Detect which cell encompasses the target text, then output its (x, y) center coordinate. 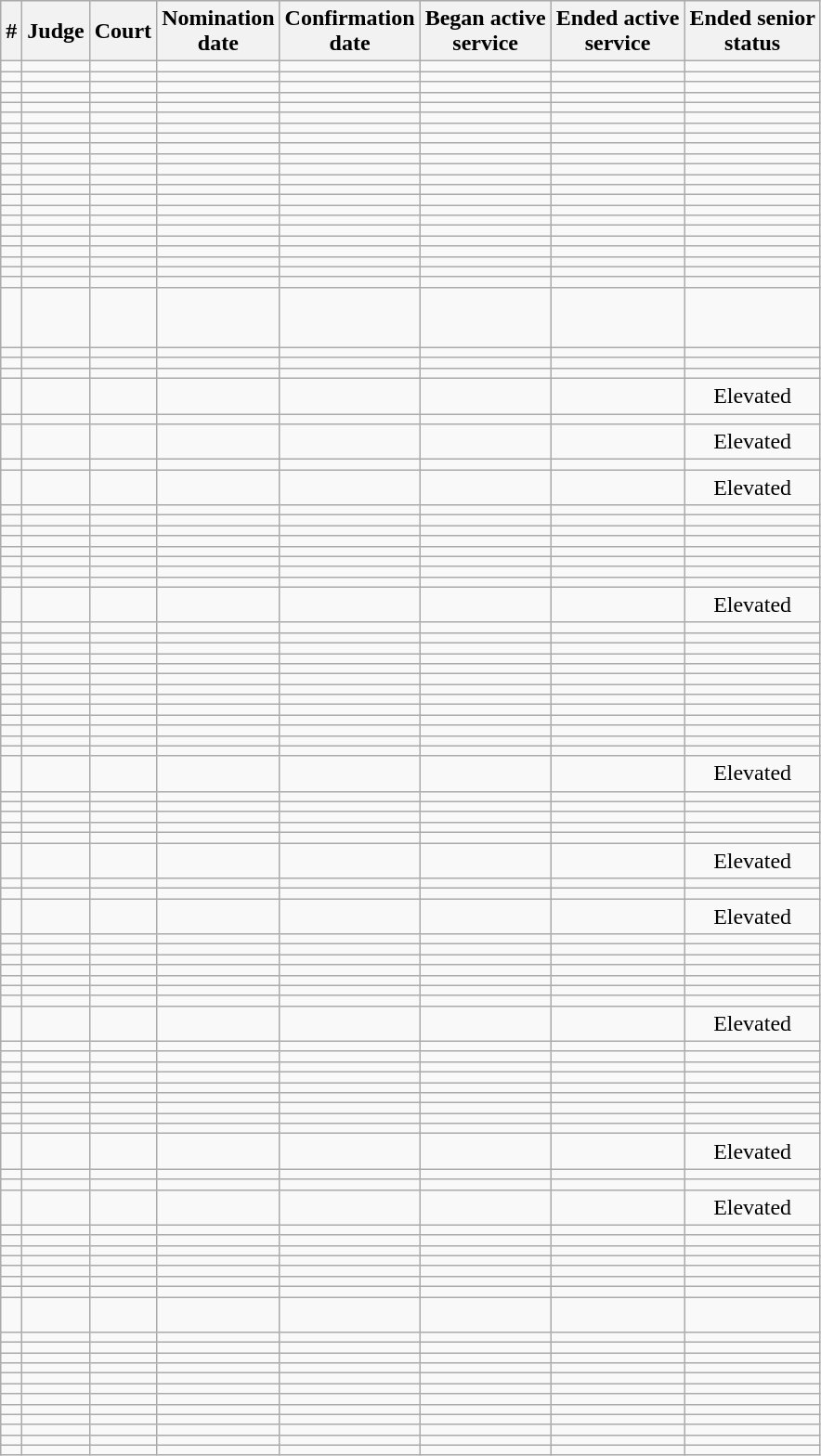
Judge (56, 32)
Court (123, 32)
Ended seniorstatus (752, 32)
# (11, 32)
Began activeservice (485, 32)
Nominationdate (218, 32)
Ended activeservice (618, 32)
Confirmationdate (349, 32)
